Find where the given text appears and provide that cell's center as [x, y] coordinate. 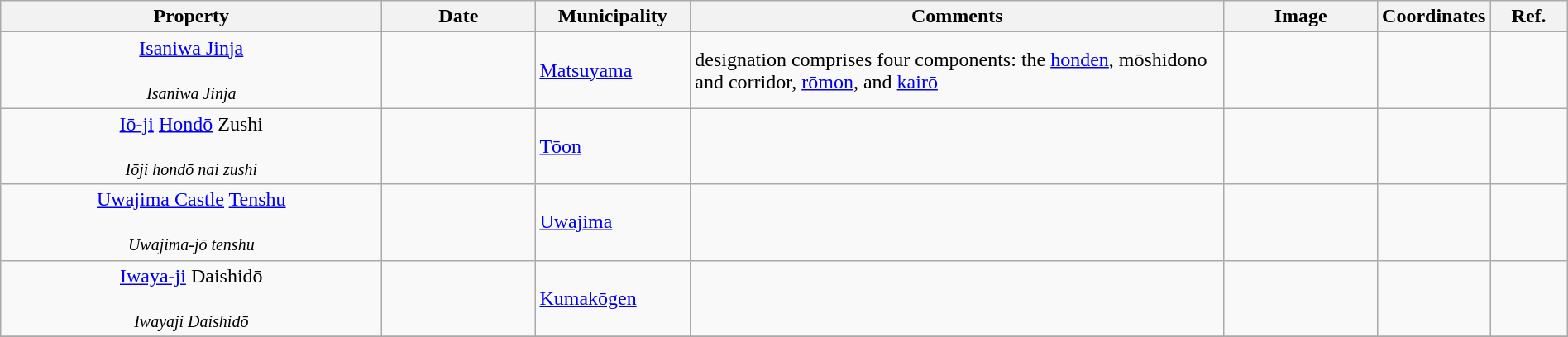
Isaniwa JinjaIsaniwa Jinja [192, 70]
Property [192, 17]
Municipality [613, 17]
designation comprises four components: the honden, mōshidono and corridor, rōmon, and kairō [958, 70]
Image [1301, 17]
Uwajima Castle TenshuUwajima-jō tenshu [192, 222]
Ref. [1528, 17]
Uwajima [613, 222]
Kumakōgen [613, 298]
Date [458, 17]
Iō-ji Hondō ZushiIōji hondō nai zushi [192, 146]
Tōon [613, 146]
Comments [958, 17]
Iwaya-ji DaishidōIwayaji Daishidō [192, 298]
Coordinates [1434, 17]
Matsuyama [613, 70]
